For the text-containing cell, return its midpoint in [x, y] coordinate format. 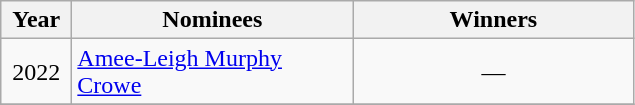
Year [36, 20]
2022 [36, 72]
Nominees [212, 20]
— [494, 72]
Amee-Leigh Murphy Crowe [212, 72]
Winners [494, 20]
